Scan for the cell matching the given text and deliver its [x, y] coordinate at center. 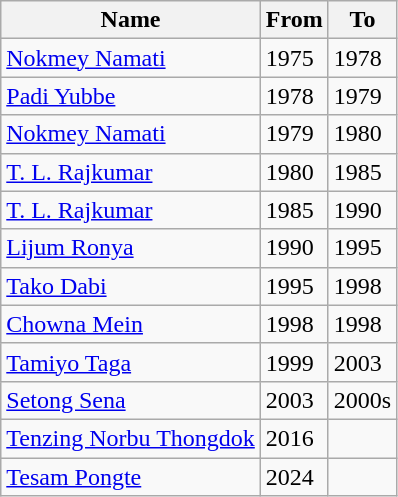
Tenzing Norbu Thongdok [131, 438]
Tesam Pongte [131, 477]
2024 [294, 477]
1975 [294, 58]
1999 [294, 362]
To [362, 20]
Name [131, 20]
Chowna Mein [131, 324]
Setong Sena [131, 400]
2000s [362, 400]
Lijum Ronya [131, 248]
Padi Yubbe [131, 96]
2016 [294, 438]
From [294, 20]
Tako Dabi [131, 286]
Tamiyo Taga [131, 362]
